Search for the cell housing the specified text and yield its [X, Y] center coordinate. 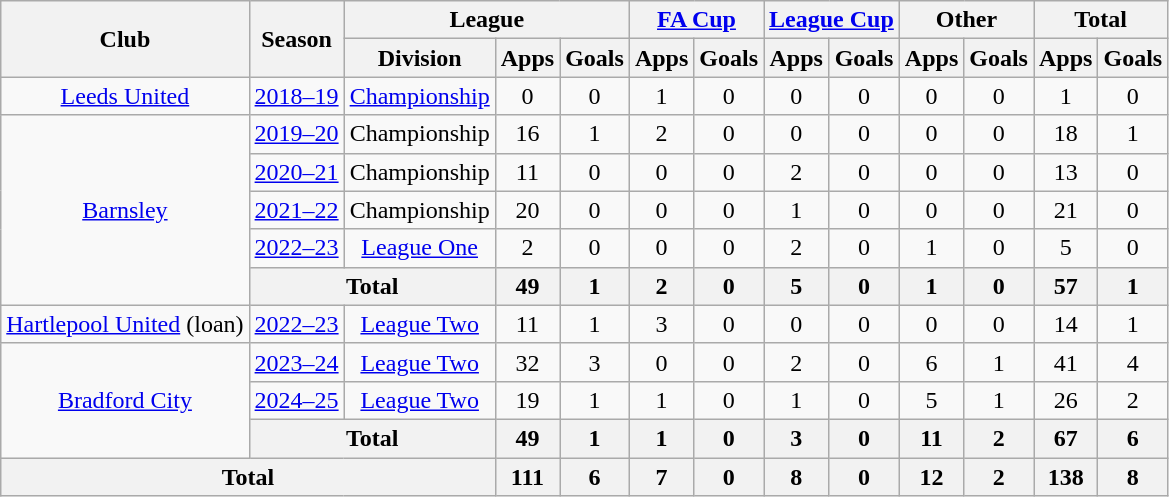
League Cup [832, 20]
41 [1066, 362]
7 [661, 477]
21 [1066, 210]
4 [1133, 362]
32 [527, 362]
2019–20 [296, 134]
Division [420, 58]
Season [296, 39]
67 [1066, 438]
19 [527, 400]
26 [1066, 400]
57 [1066, 286]
Hartlepool United (loan) [125, 324]
138 [1066, 477]
FA Cup [696, 20]
Leeds United [125, 96]
14 [1066, 324]
League One [420, 248]
Other [966, 20]
16 [527, 134]
2020–21 [296, 172]
12 [931, 477]
2021–22 [296, 210]
13 [1066, 172]
18 [1066, 134]
Bradford City [125, 400]
Barnsley [125, 210]
111 [527, 477]
League [486, 20]
Club [125, 39]
2024–25 [296, 400]
2023–24 [296, 362]
2018–19 [296, 96]
20 [527, 210]
